Output the (x, y) coordinate of the center of the cell containing the given text.  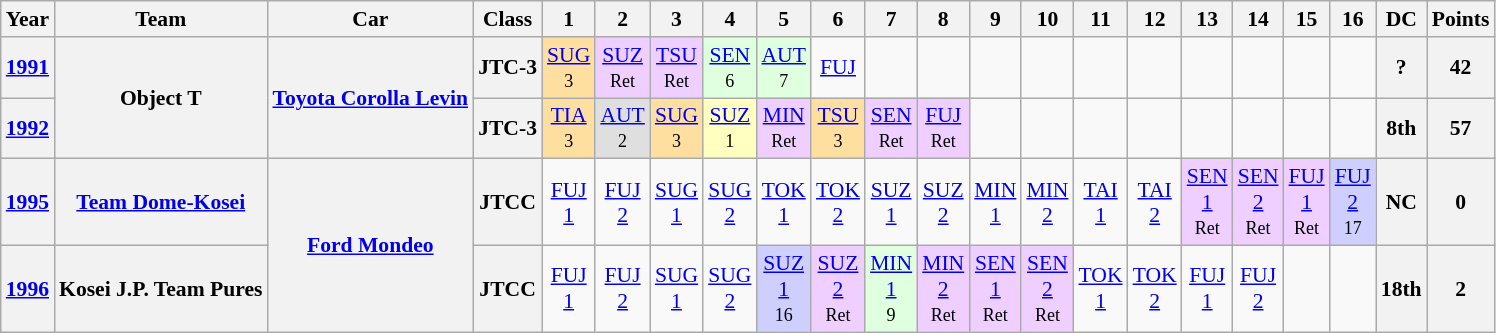
Year (28, 19)
TAI1 (1100, 202)
57 (1461, 128)
9 (995, 19)
15 (1307, 19)
42 (1461, 68)
Object T (160, 98)
18th (1402, 290)
MIN19 (891, 290)
1992 (28, 128)
Kosei J.P. Team Pures (160, 290)
6 (838, 19)
TAI2 (1155, 202)
NC (1402, 202)
SENRet (891, 128)
DC (1402, 19)
12 (1155, 19)
SUZ2 (943, 202)
8th (1402, 128)
Team Dome-Kosei (160, 202)
8 (943, 19)
1995 (28, 202)
Class (508, 19)
Toyota Corolla Levin (370, 98)
FUJRet (943, 128)
MIN2 (1047, 202)
AUT2 (622, 128)
Points (1461, 19)
FUJ1Ret (1307, 202)
MIN1 (995, 202)
14 (1258, 19)
7 (891, 19)
1996 (28, 290)
1991 (28, 68)
SEN6 (730, 68)
1 (568, 19)
13 (1208, 19)
3 (676, 19)
11 (1100, 19)
TSU3 (838, 128)
16 (1353, 19)
5 (783, 19)
0 (1461, 202)
TSURet (676, 68)
SUZ116 (783, 290)
SUZ2Ret (838, 290)
TIA3 (568, 128)
MIN2Ret (943, 290)
FUJ217 (1353, 202)
Car (370, 19)
? (1402, 68)
Team (160, 19)
4 (730, 19)
Ford Mondeo (370, 246)
FUJ (838, 68)
AUT7 (783, 68)
10 (1047, 19)
MINRet (783, 128)
SUZRet (622, 68)
